Locate the cell with the specified text and output its (X, Y) center coordinate. 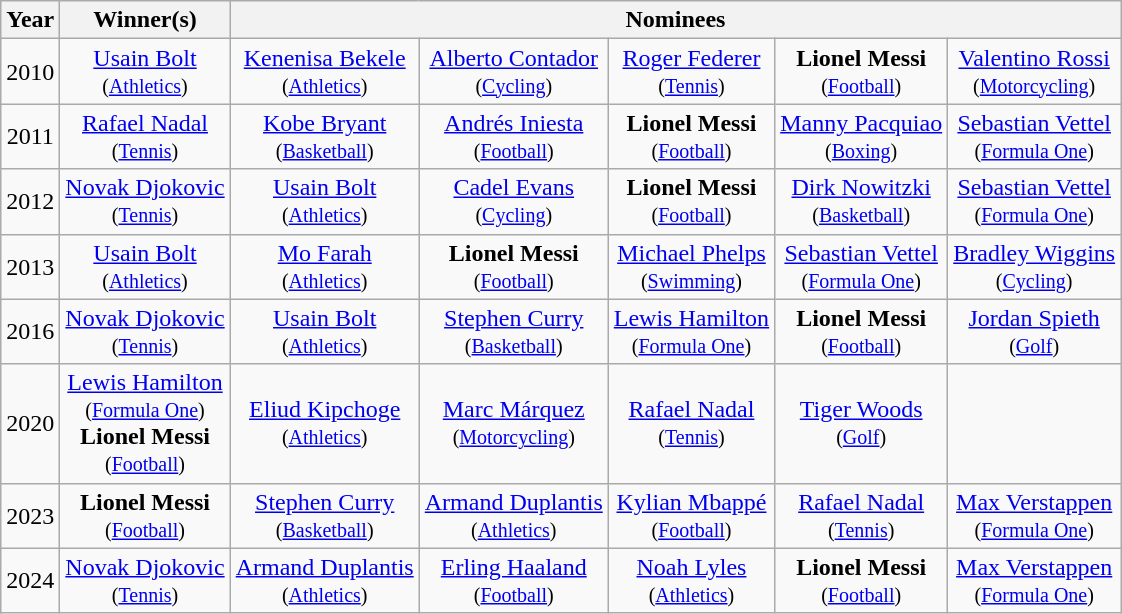
Dirk Nowitzki (Basketball) (862, 202)
Year (30, 20)
Valentino Rossi (Motorcycling) (1034, 72)
Jordan Spieth (Golf) (1034, 332)
2010 (30, 72)
Kylian Mbappé (Football) (691, 516)
Erling Haaland (Football) (514, 580)
Mo Farah (Athletics) (324, 266)
Andrés Iniesta (Football) (514, 136)
Eliud Kipchoge (Athletics) (324, 424)
2016 (30, 332)
Roger Federer (Tennis) (691, 72)
Marc Márquez (Motorcycling) (514, 424)
Alberto Contador (Cycling) (514, 72)
Manny Pacquiao (Boxing) (862, 136)
2012 (30, 202)
Kenenisa Bekele (Athletics) (324, 72)
Noah Lyles (Athletics) (691, 580)
2020 (30, 424)
Tiger Woods (Golf) (862, 424)
2024 (30, 580)
2011 (30, 136)
Kobe Bryant (Basketball) (324, 136)
Bradley Wiggins (Cycling) (1034, 266)
Lewis Hamilton (Formula One) (691, 332)
2013 (30, 266)
2023 (30, 516)
Cadel Evans (Cycling) (514, 202)
Lewis Hamilton (Formula One) Lionel Messi (Football) (145, 424)
Winner(s) (145, 20)
Michael Phelps (Swimming) (691, 266)
Nominees (675, 20)
